Search for the cell housing the specified text and yield its [x, y] center coordinate. 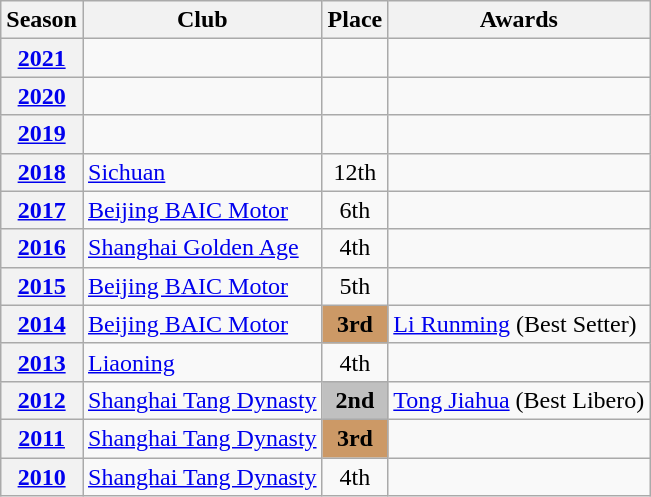
Sichuan [202, 172]
2014 [42, 324]
Season [42, 20]
2012 [42, 400]
2010 [42, 477]
Li Runming (Best Setter) [519, 324]
Liaoning [202, 362]
Place [355, 20]
2016 [42, 248]
6th [355, 210]
Club [202, 20]
Shanghai Golden Age [202, 248]
2nd [355, 400]
2019 [42, 134]
5th [355, 286]
2021 [42, 58]
2015 [42, 286]
2017 [42, 210]
2013 [42, 362]
2011 [42, 438]
Tong Jiahua (Best Libero) [519, 400]
12th [355, 172]
2018 [42, 172]
2020 [42, 96]
Awards [519, 20]
